Return the [X, Y] coordinate for the center point of the cell that contains the specified text.  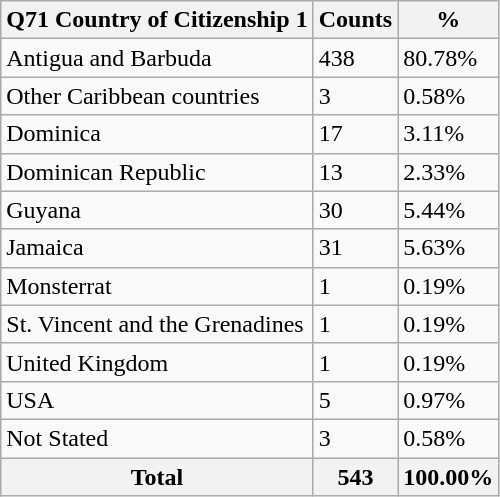
3.11% [448, 134]
5 [355, 400]
Counts [355, 20]
5.44% [448, 210]
30 [355, 210]
100.00% [448, 477]
80.78% [448, 58]
5.63% [448, 248]
Not Stated [157, 438]
13 [355, 172]
31 [355, 248]
St. Vincent and the Grenadines [157, 324]
Dominica [157, 134]
2.33% [448, 172]
United Kingdom [157, 362]
Dominican Republic [157, 172]
17 [355, 134]
% [448, 20]
Jamaica [157, 248]
USA [157, 400]
Guyana [157, 210]
Q71 Country of Citizenship 1 [157, 20]
0.97% [448, 400]
438 [355, 58]
Monsterrat [157, 286]
Antigua and Barbuda [157, 58]
Total [157, 477]
543 [355, 477]
Other Caribbean countries [157, 96]
